From the cell containing the given text, extract its center point as (x, y) coordinate. 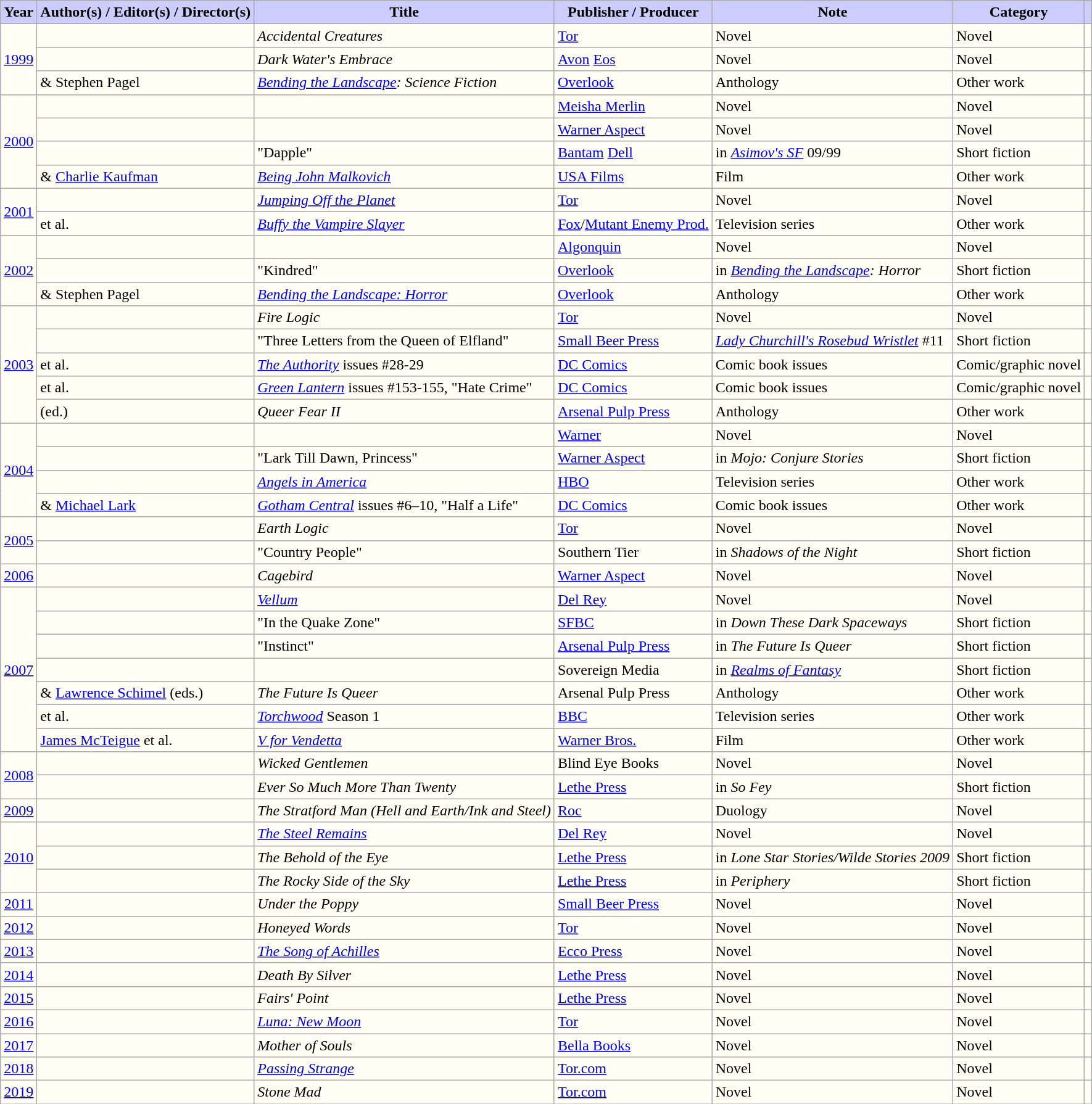
2006 (19, 575)
in So Fey (832, 787)
2010 (19, 857)
in Down These Dark Spaceways (832, 622)
Dark Water's Embrace (405, 59)
in The Future Is Queer (832, 646)
Mother of Souls (405, 1045)
2008 (19, 775)
1999 (19, 59)
Earth Logic (405, 529)
Lady Churchill's Rosebud Wristlet #11 (832, 341)
in Mojo: Conjure Stories (832, 458)
Honeyed Words (405, 928)
Bantam Dell (633, 153)
& Lawrence Schimel (eds.) (146, 693)
2011 (19, 904)
Author(s) / Editor(s) / Director(s) (146, 12)
Passing Strange (405, 1069)
Queer Fear II (405, 411)
The Stratford Man (Hell and Earth/Ink and Steel) (405, 810)
2014 (19, 974)
BBC (633, 717)
Sovereign Media (633, 669)
Wicked Gentlemen (405, 764)
"Kindred" (405, 270)
Under the Poppy (405, 904)
Green Lantern issues #153-155, "Hate Crime" (405, 388)
Bending the Landscape: Science Fiction (405, 83)
Duology (832, 810)
Publisher / Producer (633, 12)
2017 (19, 1045)
Torchwood Season 1 (405, 717)
(ed.) (146, 411)
Ecco Press (633, 951)
Stone Mad (405, 1092)
Gotham Central issues #6–10, "Half a Life" (405, 505)
2007 (19, 669)
2009 (19, 810)
Buffy the Vampire Slayer (405, 223)
Fire Logic (405, 318)
"Three Letters from the Queen of Elfland" (405, 341)
Bella Books (633, 1045)
The Song of Achilles (405, 951)
Jumping Off the Planet (405, 200)
Death By Silver (405, 974)
The Future Is Queer (405, 693)
USA Films (633, 176)
2004 (19, 470)
2002 (19, 270)
"Instinct" (405, 646)
Meisha Merlin (633, 106)
2016 (19, 1021)
2018 (19, 1069)
in Asimov's SF 09/99 (832, 153)
2015 (19, 998)
in Bending the Landscape: Horror (832, 270)
2003 (19, 365)
2005 (19, 540)
Cagebird (405, 575)
in Lone Star Stories/Wilde Stories 2009 (832, 857)
in Periphery (832, 881)
V for Vendetta (405, 740)
Bending the Landscape: Horror (405, 294)
James McTeigue et al. (146, 740)
Ever So Much More Than Twenty (405, 787)
"Lark Till Dawn, Princess" (405, 458)
Vellum (405, 599)
The Behold of the Eye (405, 857)
The Rocky Side of the Sky (405, 881)
Note (832, 12)
2019 (19, 1092)
2000 (19, 141)
Southern Tier (633, 552)
Fairs' Point (405, 998)
Fox/Mutant Enemy Prod. (633, 223)
in Shadows of the Night (832, 552)
Warner Bros. (633, 740)
Avon Eos (633, 59)
2001 (19, 212)
The Steel Remains (405, 834)
Being John Malkovich (405, 176)
in Realms of Fantasy (832, 669)
2012 (19, 928)
Category (1019, 12)
Warner (633, 435)
Year (19, 12)
SFBC (633, 622)
The Authority issues #28-29 (405, 365)
Accidental Creatures (405, 36)
Blind Eye Books (633, 764)
& Charlie Kaufman (146, 176)
"In the Quake Zone" (405, 622)
Angels in America (405, 482)
Roc (633, 810)
"Country People" (405, 552)
Title (405, 12)
2013 (19, 951)
HBO (633, 482)
& Michael Lark (146, 505)
"Dapple" (405, 153)
Luna: New Moon (405, 1021)
Algonquin (633, 247)
